Determine the (X, Y) coordinate at the center of the cell enclosing the given text.  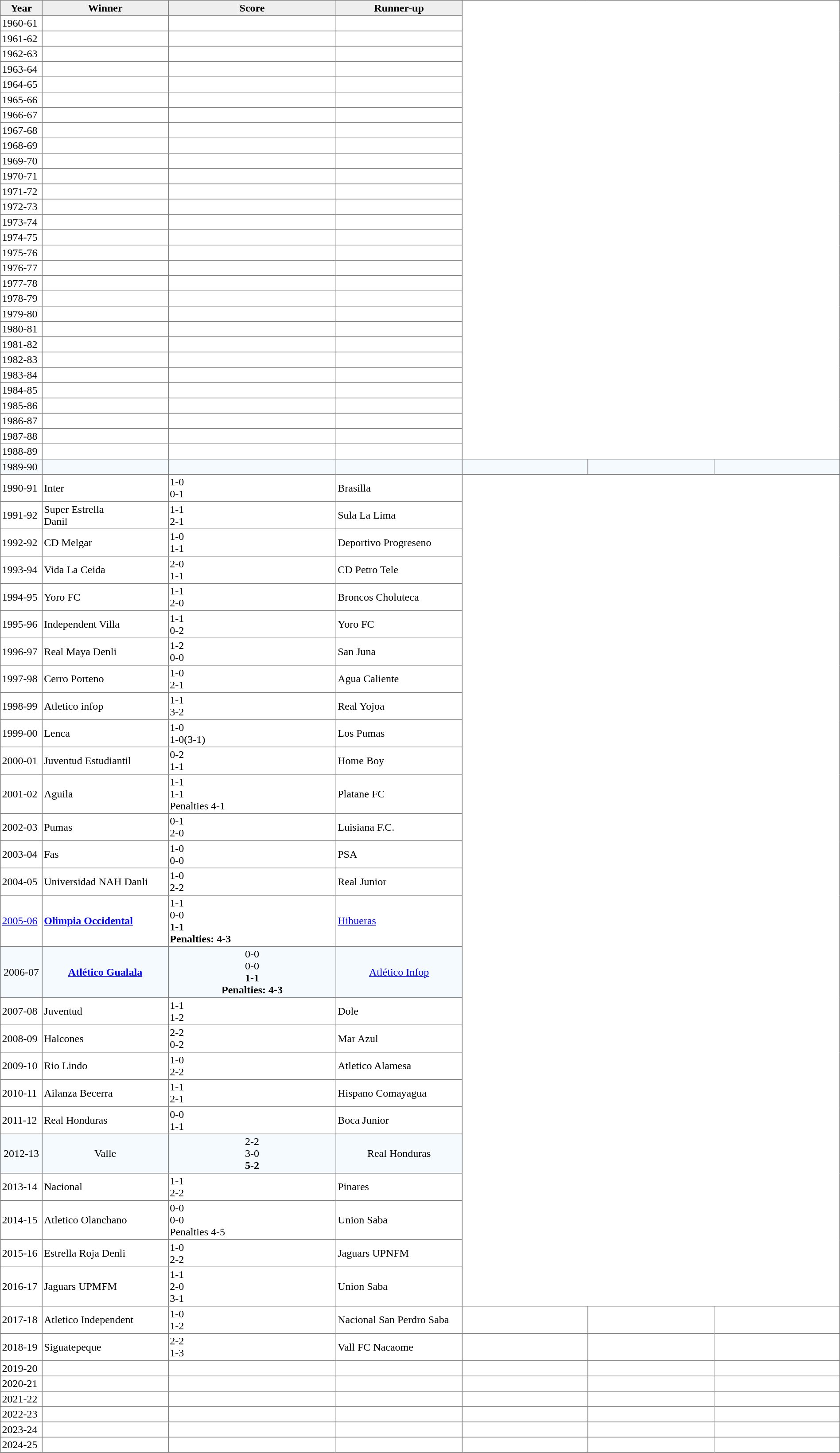
2-21-3 (253, 1347)
Los Pumas (399, 734)
1966-67 (21, 115)
1-13-2 (253, 706)
PSA (399, 855)
Atletico Olanchano (105, 1220)
Lenca (105, 734)
Sula La Lima (399, 516)
0-00-01-1Penalties: 4-3 (253, 972)
Vall FC Nacaome (399, 1347)
1-12-03-1 (253, 1286)
1-12-2 (253, 1187)
1983-84 (21, 375)
2008-09 (21, 1039)
1-10-2 (253, 625)
1985-86 (21, 406)
San Juna (399, 652)
Independent Villa (105, 625)
2020-21 (21, 1383)
1964-65 (21, 84)
1988-89 (21, 451)
Platane FC (399, 794)
2018-19 (21, 1347)
Inter (105, 488)
2010-11 (21, 1093)
1967-68 (21, 130)
Ailanza Becerra (105, 1093)
Year (21, 8)
1-20-0 (253, 652)
Atletico Independent (105, 1320)
Vida La Ceida (105, 570)
1987-88 (21, 436)
Atletico Alamesa (399, 1066)
1992-92 (21, 543)
1975-76 (21, 253)
Pumas (105, 827)
2024-25 (21, 1445)
Estrella Roja Denli (105, 1254)
1968-69 (21, 145)
2-01-1 (253, 570)
1-10-01-1Penalties: 4-3 (253, 921)
Hibueras (399, 921)
Mar Azul (399, 1039)
Aguila (105, 794)
2023-24 (21, 1430)
2012-13 (21, 1153)
2022-23 (21, 1414)
1970-71 (21, 176)
1984-85 (21, 390)
Nacional (105, 1187)
Atlético Gualala (105, 972)
2017-18 (21, 1320)
1-00-0 (253, 855)
2015-16 (21, 1254)
Cerro Porteno (105, 679)
1-01-1 (253, 543)
2014-15 (21, 1220)
Home Boy (399, 761)
1-01-0(3-1) (253, 734)
1978-79 (21, 298)
2021-22 (21, 1399)
Dole (399, 1012)
Real Junior (399, 882)
1982-83 (21, 359)
Juventud Estudiantil (105, 761)
1962-63 (21, 54)
Pinares (399, 1187)
Jaguars UPNFM (399, 1254)
1977-78 (21, 283)
0-01-1 (253, 1121)
1994-95 (21, 597)
2009-10 (21, 1066)
1-00-1 (253, 488)
2007-08 (21, 1012)
1986-87 (21, 421)
Broncos Choluteca (399, 597)
2000-01 (21, 761)
CD Melgar (105, 543)
2006-07 (21, 972)
Atlético Infop (399, 972)
1999-00 (21, 734)
Olimpia Occidental (105, 921)
1981-82 (21, 344)
1963-64 (21, 69)
1998-99 (21, 706)
Fas (105, 855)
CD Petro Tele (399, 570)
1-12-0 (253, 597)
1-11-2 (253, 1012)
1961-62 (21, 39)
2019-20 (21, 1368)
0-12-0 (253, 827)
1973-74 (21, 222)
Rio Lindo (105, 1066)
Super EstrellaDanil (105, 516)
1979-80 (21, 314)
Jaguars UPMFM (105, 1286)
2002-03 (21, 827)
2011-12 (21, 1121)
Brasilla (399, 488)
1989-90 (21, 467)
1995-96 (21, 625)
Hispano Comayagua (399, 1093)
1-02-1 (253, 679)
1991-92 (21, 516)
2013-14 (21, 1187)
1990-91 (21, 488)
Universidad NAH Danli (105, 882)
1997-98 (21, 679)
Halcones (105, 1039)
1972-73 (21, 207)
1980-81 (21, 329)
Boca Junior (399, 1121)
2001-02 (21, 794)
0-21-1 (253, 761)
2003-04 (21, 855)
Siguatepeque (105, 1347)
2-23-05-2 (253, 1153)
0-00-0Penalties 4-5 (253, 1220)
Real Yojoa (399, 706)
Score (253, 8)
2005-06 (21, 921)
1976-77 (21, 268)
Agua Caliente (399, 679)
1-11-1Penalties 4-1 (253, 794)
1974-75 (21, 237)
Nacional San Perdro Saba (399, 1320)
Runner-up (399, 8)
Juventud (105, 1012)
1969-70 (21, 161)
Deportivo Progreseno (399, 543)
1971-72 (21, 191)
2004-05 (21, 882)
1996-97 (21, 652)
1-01-2 (253, 1320)
1965-66 (21, 100)
1993-94 (21, 570)
Real Maya Denli (105, 652)
Valle (105, 1153)
Winner (105, 8)
1960-61 (21, 23)
2016-17 (21, 1286)
2-20-2 (253, 1039)
Luisiana F.C. (399, 827)
Atletico infop (105, 706)
